Return the [X, Y] coordinate for the center point of the cell that contains the specified text.  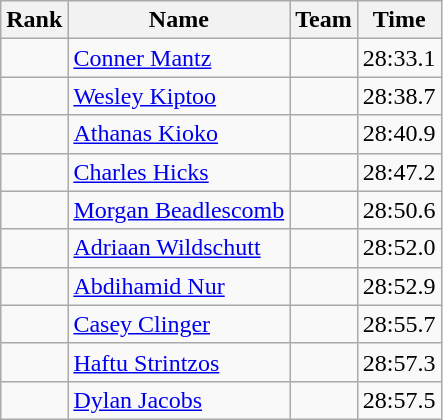
28:38.7 [399, 96]
28:52.9 [399, 286]
Haftu Strintzos [179, 362]
28:57.5 [399, 400]
28:52.0 [399, 248]
Rank [34, 20]
Name [179, 20]
28:40.9 [399, 134]
28:50.6 [399, 210]
28:47.2 [399, 172]
Conner Mantz [179, 58]
Team [324, 20]
Dylan Jacobs [179, 400]
Time [399, 20]
Athanas Kioko [179, 134]
Morgan Beadlescomb [179, 210]
28:55.7 [399, 324]
Charles Hicks [179, 172]
Abdihamid Nur [179, 286]
Adriaan Wildschutt [179, 248]
Wesley Kiptoo [179, 96]
28:33.1 [399, 58]
Casey Clinger [179, 324]
28:57.3 [399, 362]
